Determine the (x, y) coordinate at the center of the cell enclosing the given text.  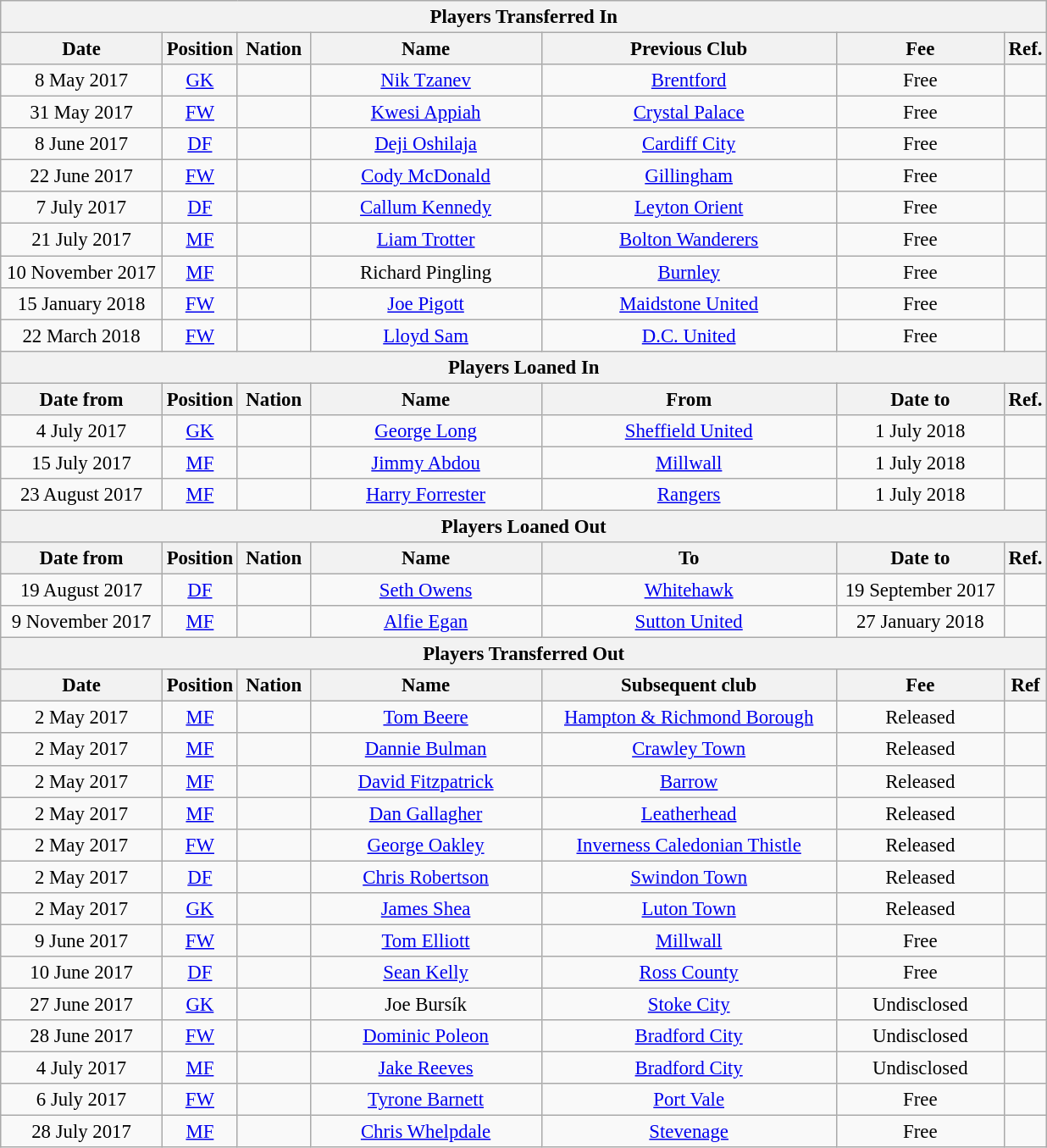
From (689, 399)
Barrow (689, 781)
8 June 2017 (81, 144)
Maidstone United (689, 303)
George Long (425, 431)
To (689, 558)
Deji Oshilaja (425, 144)
31 May 2017 (81, 113)
Port Vale (689, 1100)
Kwesi Appiah (425, 113)
Stoke City (689, 1004)
Leyton Orient (689, 208)
Sean Kelly (425, 973)
19 September 2017 (920, 591)
22 March 2018 (81, 336)
22 June 2017 (81, 176)
Hampton & Richmond Borough (689, 718)
Ref (1025, 685)
Joe Pigott (425, 303)
6 July 2017 (81, 1100)
27 June 2017 (81, 1004)
10 November 2017 (81, 272)
Whitehawk (689, 591)
Rangers (689, 495)
Seth Owens (425, 591)
Gillingham (689, 176)
Leatherhead (689, 813)
15 January 2018 (81, 303)
Alfie Egan (425, 622)
Jimmy Abdou (425, 463)
27 January 2018 (920, 622)
Cody McDonald (425, 176)
8 May 2017 (81, 80)
D.C. United (689, 336)
Previous Club (689, 49)
Callum Kennedy (425, 208)
Bolton Wanderers (689, 240)
Subsequent club (689, 685)
Nik Tzanev (425, 80)
Luton Town (689, 909)
15 July 2017 (81, 463)
Cardiff City (689, 144)
23 August 2017 (81, 495)
Lloyd Sam (425, 336)
Harry Forrester (425, 495)
Sheffield United (689, 431)
David Fitzpatrick (425, 781)
Brentford (689, 80)
Inverness Caledonian Thistle (689, 845)
Swindon Town (689, 877)
Stevenage (689, 1132)
10 June 2017 (81, 973)
9 June 2017 (81, 940)
Jake Reeves (425, 1068)
19 August 2017 (81, 591)
Crystal Palace (689, 113)
Players Loaned In (523, 367)
28 June 2017 (81, 1036)
Dannie Bulman (425, 750)
Liam Trotter (425, 240)
Sutton United (689, 622)
7 July 2017 (81, 208)
28 July 2017 (81, 1132)
Chris Whelpdale (425, 1132)
Crawley Town (689, 750)
Joe Bursík (425, 1004)
Tom Beere (425, 718)
Dan Gallagher (425, 813)
Players Loaned Out (523, 526)
Richard Pingling (425, 272)
James Shea (425, 909)
Dominic Poleon (425, 1036)
21 July 2017 (81, 240)
Tom Elliott (425, 940)
Players Transferred Out (523, 654)
George Oakley (425, 845)
Burnley (689, 272)
Chris Robertson (425, 877)
9 November 2017 (81, 622)
Tyrone Barnett (425, 1100)
Ross County (689, 973)
Players Transferred In (523, 17)
